Detect which cell encompasses the target text, then output its (X, Y) center coordinate. 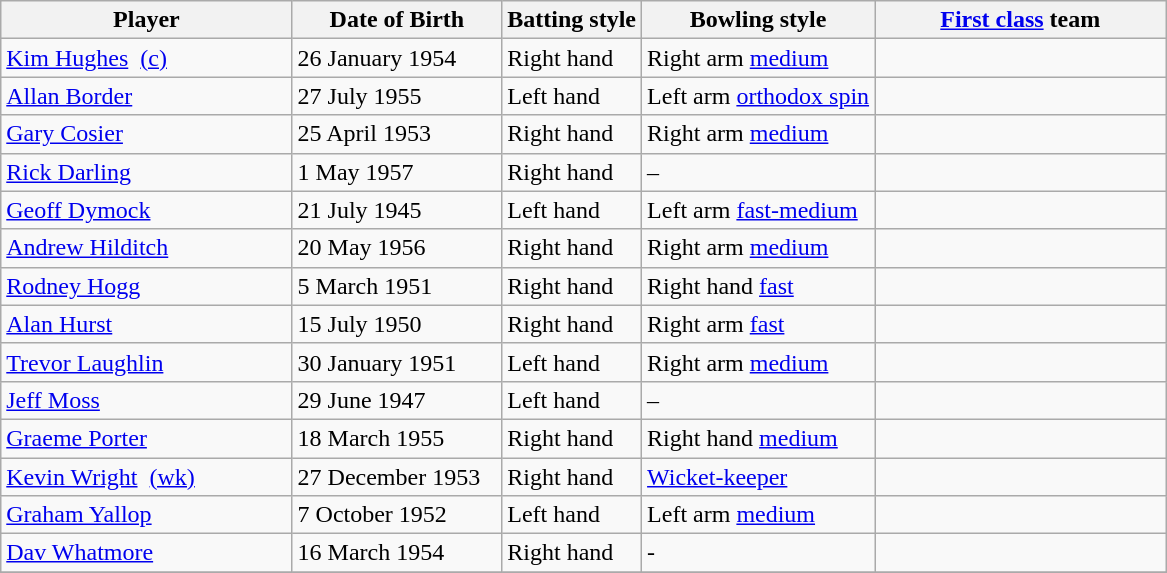
Right hand medium (758, 438)
Geoff Dymock (146, 210)
18 March 1955 (397, 438)
29 June 1947 (397, 400)
27 December 1953 (397, 477)
Bowling style (758, 20)
Dav Whatmore (146, 553)
30 January 1951 (397, 362)
Gary Cosier (146, 134)
Andrew Hilditch (146, 248)
First class team (1020, 20)
7 October 1952 (397, 515)
1 May 1957 (397, 172)
Right arm fast (758, 324)
Wicket-keeper (758, 477)
15 July 1950 (397, 324)
27 July 1955 (397, 96)
Rick Darling (146, 172)
Date of Birth (397, 20)
Trevor Laughlin (146, 362)
Rodney Hogg (146, 286)
5 March 1951 (397, 286)
- (758, 553)
16 March 1954 (397, 553)
Jeff Moss (146, 400)
21 July 1945 (397, 210)
25 April 1953 (397, 134)
Graeme Porter (146, 438)
Left arm fast-medium (758, 210)
Kim Hughes (c) (146, 58)
26 January 1954 (397, 58)
Batting style (572, 20)
Left arm medium (758, 515)
Allan Border (146, 96)
20 May 1956 (397, 248)
Graham Yallop (146, 515)
Alan Hurst (146, 324)
Left arm orthodox spin (758, 96)
Right hand fast (758, 286)
Player (146, 20)
Kevin Wright (wk) (146, 477)
